Scan for the cell matching the given text and deliver its (x, y) coordinate at center. 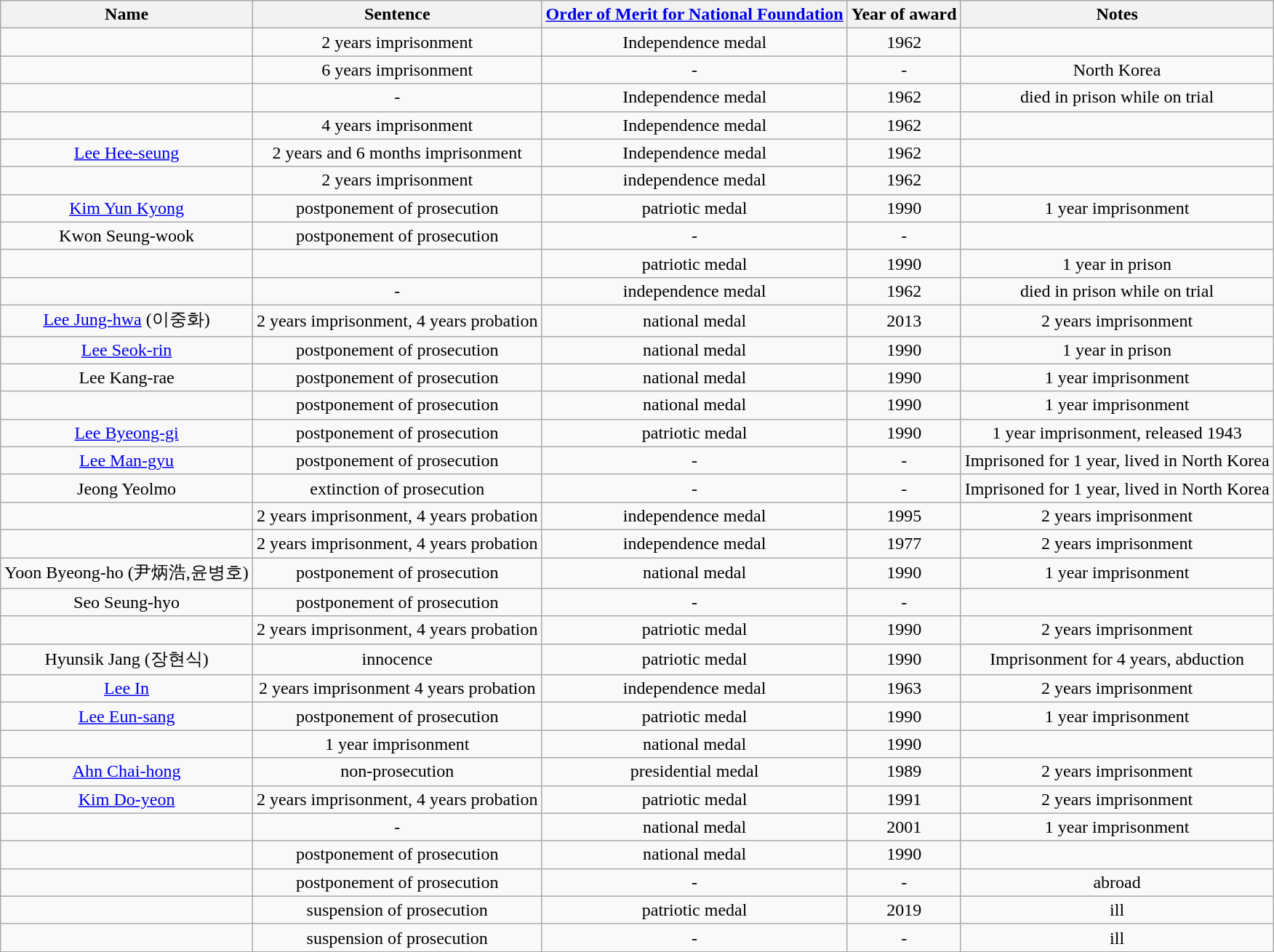
2 years imprisonment 4 years probation (397, 689)
Lee Kang-rae (127, 377)
2 years and 6 months imprisonment (397, 153)
2001 (904, 827)
Notes (1117, 15)
non-prosecution (397, 772)
Year of award (904, 15)
2019 (904, 910)
Yoon Byeong-ho (尹炳浩,윤병호) (127, 573)
Lee Jung-hwa (이중화) (127, 320)
Lee Seok-rin (127, 350)
Order of Merit for National Foundation (694, 15)
Sentence (397, 15)
1963 (904, 689)
extinction of prosecution (397, 488)
Hyunsik Jang (장현식) (127, 659)
6 years imprisonment (397, 70)
Lee Man-gyu (127, 460)
1995 (904, 516)
1 year imprisonment, released 1943 (1117, 433)
Seo Seung-hyo (127, 602)
abroad (1117, 882)
1989 (904, 772)
1977 (904, 543)
Lee Eun-sang (127, 716)
1991 (904, 799)
2013 (904, 320)
Ahn Chai-hong (127, 772)
4 years imprisonment (397, 125)
innocence (397, 659)
Jeong Yeolmo (127, 488)
Kim Yun Kyong (127, 208)
Kim Do-yeon (127, 799)
Imprisonment for 4 years, abduction (1117, 659)
Kwon Seung-wook (127, 236)
North Korea (1117, 70)
Lee Byeong-gi (127, 433)
Name (127, 15)
Lee Hee-seung (127, 153)
Lee In (127, 689)
presidential medal (694, 772)
